Locate the cell with the specified text and output its (x, y) center coordinate. 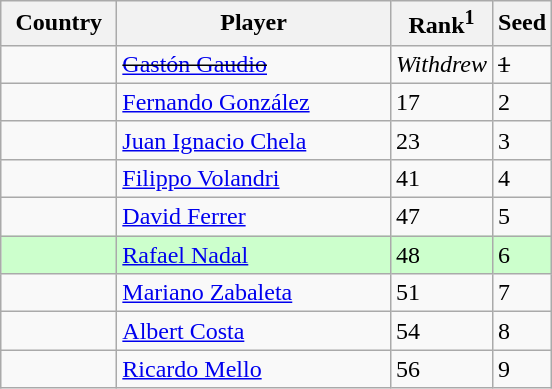
54 (441, 331)
4 (522, 178)
Country (59, 24)
56 (441, 369)
48 (441, 255)
Filippo Volandri (254, 178)
23 (441, 140)
Mariano Zabaleta (254, 293)
9 (522, 369)
17 (441, 102)
41 (441, 178)
David Ferrer (254, 217)
1 (522, 64)
3 (522, 140)
Juan Ignacio Chela (254, 140)
6 (522, 255)
5 (522, 217)
51 (441, 293)
Fernando González (254, 102)
Albert Costa (254, 331)
Withdrew (441, 64)
8 (522, 331)
Gastón Gaudio (254, 64)
Player (254, 24)
47 (441, 217)
Rafael Nadal (254, 255)
2 (522, 102)
Ricardo Mello (254, 369)
Rank1 (441, 24)
Seed (522, 24)
7 (522, 293)
